Find where the given text appears and provide that cell's center as (x, y) coordinate. 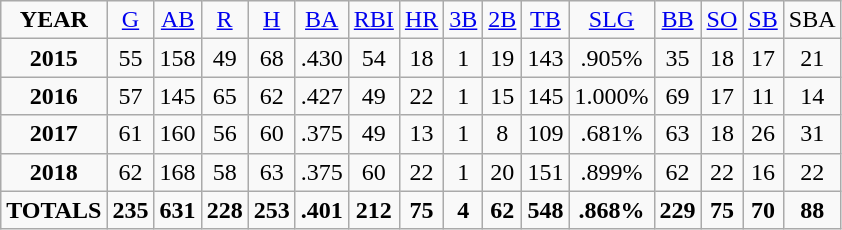
168 (178, 172)
151 (546, 172)
109 (546, 134)
235 (130, 210)
631 (178, 210)
.430 (322, 58)
3B (464, 20)
11 (763, 96)
88 (812, 210)
21 (812, 58)
69 (678, 96)
SB (763, 20)
8 (502, 134)
.401 (322, 210)
2B (502, 20)
253 (272, 210)
BB (678, 20)
26 (763, 134)
14 (812, 96)
160 (178, 134)
143 (546, 58)
TOTALS (54, 210)
4 (464, 210)
56 (224, 134)
BA (322, 20)
19 (502, 58)
.427 (322, 96)
2015 (54, 58)
212 (374, 210)
58 (224, 172)
G (130, 20)
SBA (812, 20)
RBI (374, 20)
.868% (612, 210)
57 (130, 96)
H (272, 20)
HR (421, 20)
70 (763, 210)
.905% (612, 58)
SLG (612, 20)
2016 (54, 96)
R (224, 20)
SO (722, 20)
54 (374, 58)
55 (130, 58)
2018 (54, 172)
15 (502, 96)
TB (546, 20)
35 (678, 58)
AB (178, 20)
YEAR (54, 20)
228 (224, 210)
.681% (612, 134)
31 (812, 134)
2017 (54, 134)
13 (421, 134)
20 (502, 172)
229 (678, 210)
61 (130, 134)
.899% (612, 172)
1.000% (612, 96)
68 (272, 58)
158 (178, 58)
548 (546, 210)
16 (763, 172)
65 (224, 96)
